Search for the cell housing the specified text and yield its (x, y) center coordinate. 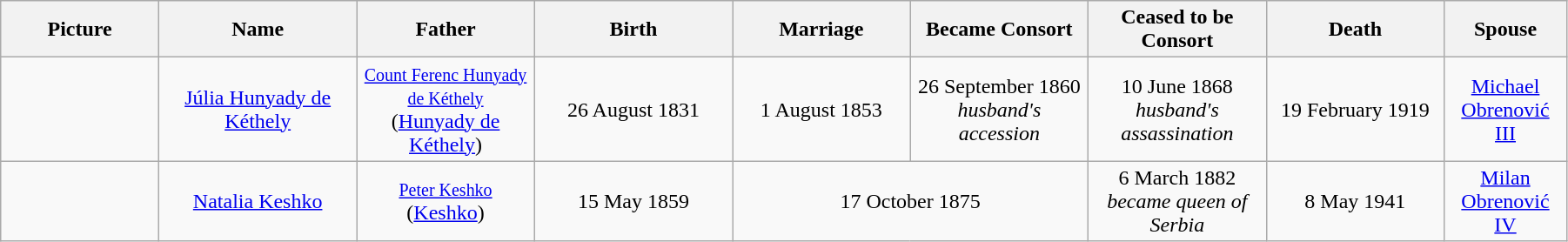
8 May 1941 (1356, 201)
6 March 1882became queen of Serbia (1178, 201)
Picture (80, 30)
26 September 1860husband's accession (999, 110)
Michael Obrenović III (1505, 110)
26 August 1831 (633, 110)
Birth (633, 30)
Júlia Hunyady de Kéthely (258, 110)
Milan Obrenović IV (1505, 201)
1 August 1853 (821, 110)
15 May 1859 (633, 201)
Natalia Keshko (258, 201)
Spouse (1505, 30)
19 February 1919 (1356, 110)
Name (258, 30)
10 June 1868husband's assassination (1178, 110)
Death (1356, 30)
Peter Keshko(Keshko) (446, 201)
Marriage (821, 30)
Father (446, 30)
Became Consort (999, 30)
Ceased to be Consort (1178, 30)
Count Ferenc Hunyady de Kéthely(Hunyady de Kéthely) (446, 110)
17 October 1875 (910, 201)
